Identify which cell holds the provided text, then report its (x, y) central coordinate. 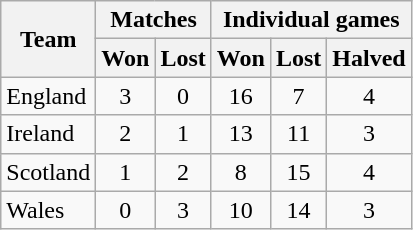
11 (298, 134)
Halved (369, 58)
Wales (48, 210)
13 (240, 134)
7 (298, 96)
15 (298, 172)
8 (240, 172)
Team (48, 39)
England (48, 96)
Individual games (311, 20)
Matches (154, 20)
14 (298, 210)
10 (240, 210)
Ireland (48, 134)
Scotland (48, 172)
16 (240, 96)
